Pinpoint the cell where the given text exists, returning its (X, Y) midpoint coordinate. 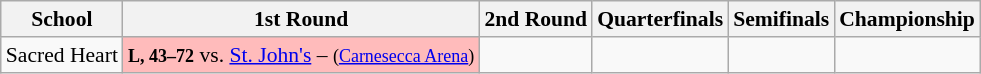
Sacred Heart (62, 55)
Quarterfinals (660, 19)
2nd Round (536, 19)
School (62, 19)
Semifinals (781, 19)
1st Round (301, 19)
L, 43–72 vs. St. John's – (Carnesecca Arena) (301, 55)
Championship (907, 19)
